Locate the cell with the specified text and output its (x, y) center coordinate. 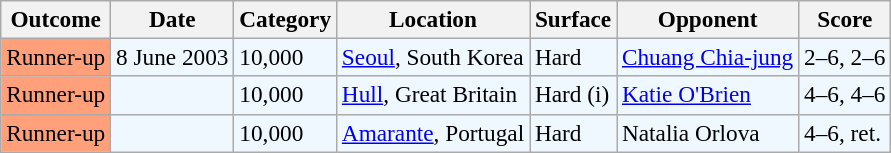
Chuang Chia-jung (708, 57)
Opponent (708, 19)
Surface (574, 19)
Location (432, 19)
Amarante, Portugal (432, 133)
Score (845, 19)
Outcome (56, 19)
2–6, 2–6 (845, 57)
Seoul, South Korea (432, 57)
8 June 2003 (172, 57)
Katie O'Brien (708, 95)
Natalia Orlova (708, 133)
Date (172, 19)
Hard (i) (574, 95)
4–6, ret. (845, 133)
Category (286, 19)
4–6, 4–6 (845, 95)
Hull, Great Britain (432, 95)
